Capture the cell that displays the provided text and extract its [X, Y] central coordinate. 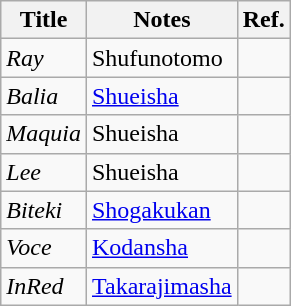
Lee [44, 172]
Maquia [44, 134]
Shogakukan [162, 210]
Balia [44, 96]
Ref. [264, 20]
Notes [162, 20]
Biteki [44, 210]
Kodansha [162, 248]
Takarajimasha [162, 286]
Ray [44, 58]
InRed [44, 286]
Title [44, 20]
Shufunotomo [162, 58]
Voce [44, 248]
